Return (x, y) of the center of cell containing provided text 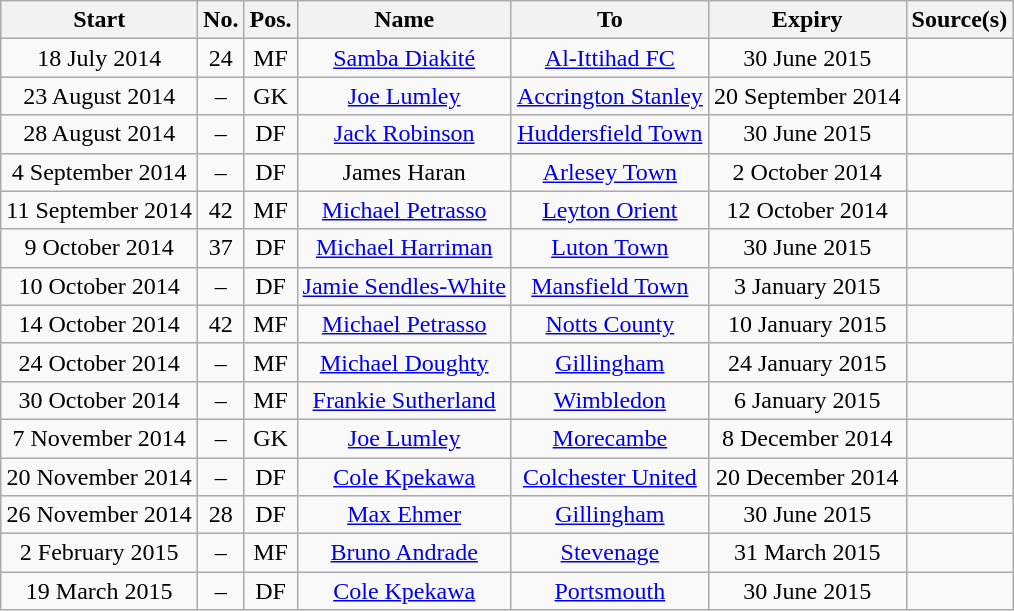
Mansfield Town (610, 286)
2 October 2014 (807, 172)
2 February 2015 (100, 553)
Jamie Sendles-White (404, 286)
Bruno Andrade (404, 553)
10 January 2015 (807, 324)
20 December 2014 (807, 477)
20 September 2014 (807, 96)
Luton Town (610, 248)
Pos. (270, 20)
Accrington Stanley (610, 96)
Stevenage (610, 553)
3 January 2015 (807, 286)
6 January 2015 (807, 400)
24 October 2014 (100, 362)
Morecambe (610, 438)
30 October 2014 (100, 400)
8 December 2014 (807, 438)
Huddersfield Town (610, 134)
18 July 2014 (100, 58)
Al-Ittihad FC (610, 58)
Portsmouth (610, 591)
Michael Harriman (404, 248)
Leyton Orient (610, 210)
Max Ehmer (404, 515)
28 August 2014 (100, 134)
Source(s) (960, 20)
To (610, 20)
14 October 2014 (100, 324)
7 November 2014 (100, 438)
26 November 2014 (100, 515)
Frankie Sutherland (404, 400)
24 (221, 58)
Start (100, 20)
Wimbledon (610, 400)
9 October 2014 (100, 248)
11 September 2014 (100, 210)
12 October 2014 (807, 210)
Colchester United (610, 477)
Samba Diakité (404, 58)
Michael Doughty (404, 362)
37 (221, 248)
4 September 2014 (100, 172)
20 November 2014 (100, 477)
James Haran (404, 172)
Arlesey Town (610, 172)
23 August 2014 (100, 96)
10 October 2014 (100, 286)
31 March 2015 (807, 553)
No. (221, 20)
Name (404, 20)
Jack Robinson (404, 134)
28 (221, 515)
24 January 2015 (807, 362)
19 March 2015 (100, 591)
Expiry (807, 20)
Notts County (610, 324)
